Output the [X, Y] coordinate of the center of the cell containing the given text.  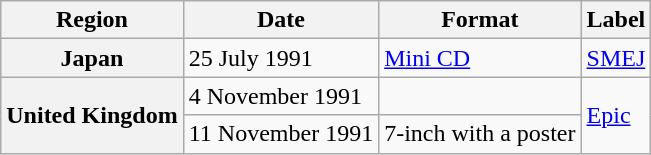
Region [92, 20]
Date [280, 20]
Label [616, 20]
7-inch with a poster [480, 134]
Epic [616, 115]
4 November 1991 [280, 96]
SMEJ [616, 58]
United Kingdom [92, 115]
Mini CD [480, 58]
Format [480, 20]
11 November 1991 [280, 134]
Japan [92, 58]
25 July 1991 [280, 58]
